Return (x, y) of the center of cell containing provided text 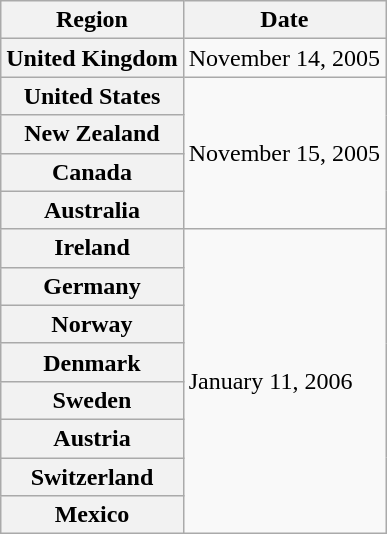
Canada (92, 172)
Mexico (92, 515)
Denmark (92, 362)
Ireland (92, 248)
Australia (92, 210)
Sweden (92, 400)
Austria (92, 438)
United Kingdom (92, 58)
United States (92, 96)
January 11, 2006 (284, 381)
Date (284, 20)
Germany (92, 286)
Region (92, 20)
Switzerland (92, 477)
New Zealand (92, 134)
November 15, 2005 (284, 153)
Norway (92, 324)
November 14, 2005 (284, 58)
